Output the [x, y] coordinate of the center of the cell containing the given text.  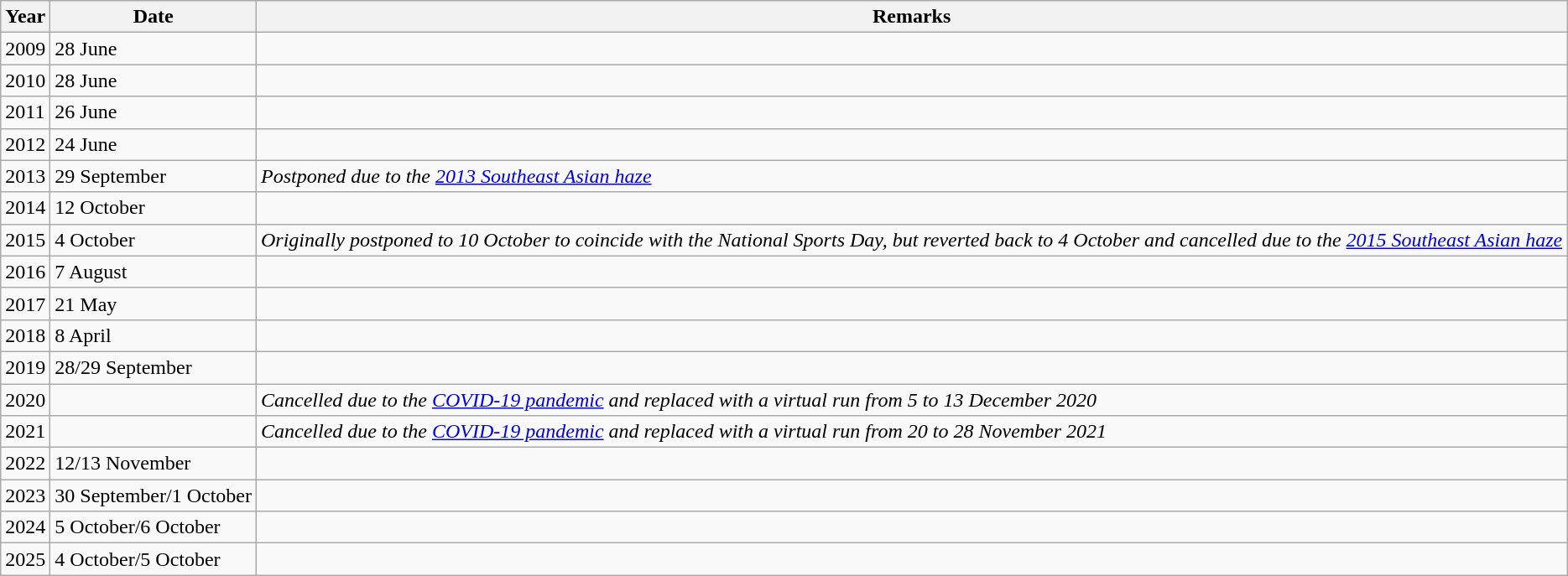
Cancelled due to the COVID-19 pandemic and replaced with a virtual run from 5 to 13 December 2020 [911, 400]
Year [25, 17]
2015 [25, 240]
Cancelled due to the COVID-19 pandemic and replaced with a virtual run from 20 to 28 November 2021 [911, 432]
Postponed due to the 2013 Southeast Asian haze [911, 176]
28/29 September [154, 367]
2018 [25, 335]
8 April [154, 335]
12/13 November [154, 464]
30 September/1 October [154, 496]
24 June [154, 144]
2013 [25, 176]
2012 [25, 144]
2025 [25, 559]
2016 [25, 272]
4 October/5 October [154, 559]
4 October [154, 240]
Remarks [911, 17]
2021 [25, 432]
2019 [25, 367]
26 June [154, 112]
2024 [25, 527]
7 August [154, 272]
2010 [25, 80]
2014 [25, 208]
2009 [25, 49]
2023 [25, 496]
29 September [154, 176]
2017 [25, 304]
2011 [25, 112]
2022 [25, 464]
5 October/6 October [154, 527]
2020 [25, 400]
21 May [154, 304]
12 October [154, 208]
Date [154, 17]
